Return the (x, y) coordinate for the center point of the cell that contains the specified text.  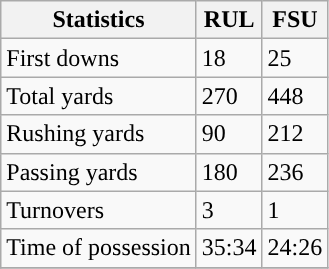
448 (295, 96)
24:26 (295, 248)
Rushing yards (99, 134)
Total yards (99, 96)
90 (229, 134)
270 (229, 96)
First downs (99, 58)
25 (295, 58)
18 (229, 58)
RUL (229, 20)
Time of possession (99, 248)
Statistics (99, 20)
3 (229, 210)
FSU (295, 20)
212 (295, 134)
180 (229, 172)
Turnovers (99, 210)
1 (295, 210)
236 (295, 172)
35:34 (229, 248)
Passing yards (99, 172)
